Pinpoint the cell where the given text exists, returning its [x, y] midpoint coordinate. 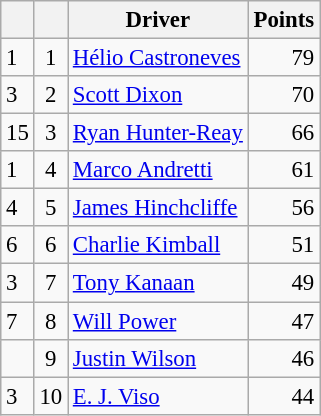
James Hinchcliffe [158, 208]
15 [18, 133]
Will Power [158, 321]
Points [284, 20]
Tony Kanaan [158, 283]
9 [50, 358]
Hélio Castroneves [158, 58]
Driver [158, 20]
46 [284, 358]
47 [284, 321]
E. J. Viso [158, 396]
Scott Dixon [158, 95]
56 [284, 208]
Charlie Kimball [158, 245]
49 [284, 283]
Marco Andretti [158, 170]
44 [284, 396]
70 [284, 95]
10 [50, 396]
61 [284, 170]
5 [50, 208]
79 [284, 58]
8 [50, 321]
2 [50, 95]
Ryan Hunter-Reay [158, 133]
Justin Wilson [158, 358]
66 [284, 133]
51 [284, 245]
